Search for the cell housing the specified text and yield its [x, y] center coordinate. 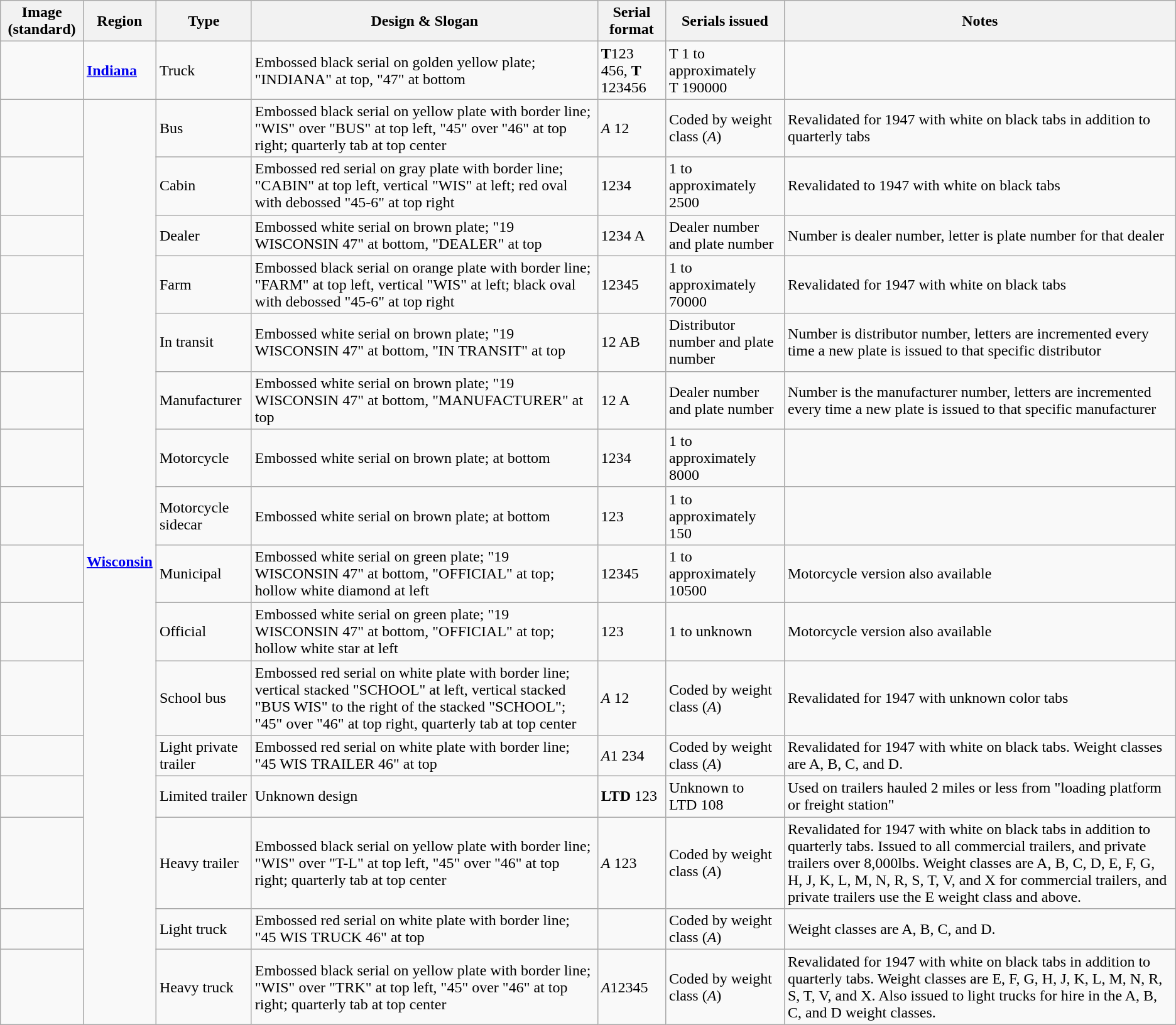
Limited trailer [204, 796]
Embossed black serial on golden yellow plate; "INDIANA" at top, "47" at bottom [425, 70]
Embossed white serial on brown plate; "19 WISCONSIN 47" at bottom, "IN TRANSIT" at top [425, 342]
1 to approximately 2500 [725, 186]
Motorcycle sidecar [204, 516]
Used on trailers hauled 2 miles or less from "loading platform or freight station" [980, 796]
Image (standard) [42, 21]
1 to approximately 70000 [725, 285]
Embossed white serial on brown plate; "19 WISCONSIN 47" at bottom, "MANUFACTURER" at top [425, 400]
Embossed black serial on yellow plate with border line; "WIS" over "T-L" at top left, "45" over "46" at top right; quarterly tab at top center [425, 863]
Revalidated to 1947 with white on black tabs [980, 186]
Revalidated for 1947 with white on black tabs [980, 285]
Notes [980, 21]
Embossed white serial on green plate; "19 WISCONSIN 47" at bottom, "OFFICIAL" at top; hollow white star at left [425, 631]
A1 234 [631, 756]
Embossed black serial on yellow plate with border line; "WIS" over "TRK" at top left, "45" over "46" at top right; quarterly tab at top center [425, 987]
1 to approximately 10500 [725, 573]
Light truck [204, 930]
12 A [631, 400]
T 1 to approximately T 190000 [725, 70]
Heavy trailer [204, 863]
Unknown design [425, 796]
A 123 [631, 863]
Official [204, 631]
Type [204, 21]
Truck [204, 70]
Cabin [204, 186]
Dealer [204, 235]
Weight classes are A, B, C, and D. [980, 930]
LTD 123 [631, 796]
Revalidated for 1947 with white on black tabs. Weight classes are A, B, C, and D. [980, 756]
Indiana [119, 70]
1 to unknown [725, 631]
12 AB [631, 342]
Embossed white serial on green plate; "19 WISCONSIN 47" at bottom, "OFFICIAL" at top; hollow white diamond at left [425, 573]
Bus [204, 128]
Number is dealer number, letter is plate number for that dealer [980, 235]
Revalidated for 1947 with white on black tabs in addition to quarterly tabs [980, 128]
School bus [204, 698]
Region [119, 21]
Number is the manufacturer number, letters are incremented every time a new plate is issued to that specific manufacturer [980, 400]
Unknown to LTD 108 [725, 796]
T123 456, T 123456 [631, 70]
Number is distributor number, letters are incremented every time a new plate is issued to that specific distributor [980, 342]
Embossed red serial on white plate with border line; "45 WIS TRAILER 46" at top [425, 756]
Embossed black serial on orange plate with border line; "FARM" at top left, vertical "WIS" at left; black oval with debossed "45-6" at top right [425, 285]
Wisconsin [119, 561]
Embossed red serial on gray plate with border line; "CABIN" at top left, vertical "WIS" at left; red oval with debossed "45-6" at top right [425, 186]
Embossed red serial on white plate with border line; "45 WIS TRUCK 46" at top [425, 930]
Manufacturer [204, 400]
Embossed white serial on brown plate; "19 WISCONSIN 47" at bottom, "DEALER" at top [425, 235]
Light private trailer [204, 756]
Embossed black serial on yellow plate with border line; "WIS" over "BUS" at top left, "45" over "46" at top right; quarterly tab at top center [425, 128]
Distributor number and plate number [725, 342]
In transit [204, 342]
Serial format [631, 21]
1 to approximately 8000 [725, 458]
Farm [204, 285]
1234 A [631, 235]
Revalidated for 1947 with unknown color tabs [980, 698]
1 to approximately 150 [725, 516]
A12345 [631, 987]
Motorcycle [204, 458]
Municipal [204, 573]
Heavy truck [204, 987]
Serials issued [725, 21]
Design & Slogan [425, 21]
